Provide the (x, y) coordinate of the cell's center where the given text is located.  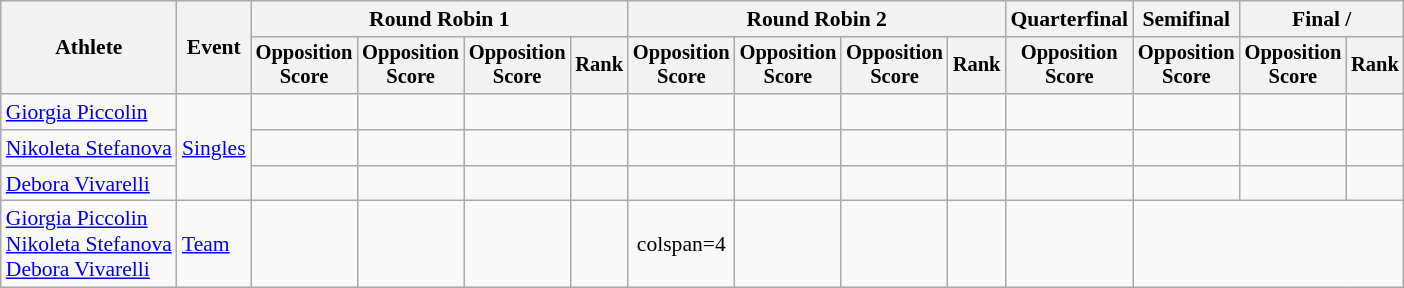
Final / (1322, 19)
Giorgia Piccolin (89, 112)
Team (214, 244)
Nikoleta Stefanova (89, 148)
Round Robin 2 (816, 19)
Round Robin 1 (440, 19)
Athlete (89, 48)
Singles (214, 148)
Debora Vivarelli (89, 184)
Semifinal (1186, 19)
Event (214, 48)
Quarterfinal (1069, 19)
Giorgia PiccolinNikoleta StefanovaDebora Vivarelli (89, 244)
colspan=4 (682, 244)
